Provide the (x, y) coordinate of the cell's center where the given text is located.  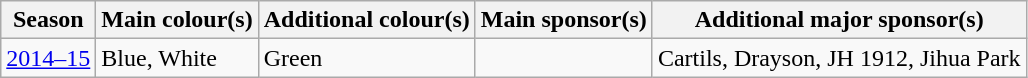
Additional major sponsor(s) (839, 20)
2014–15 (48, 58)
Main sponsor(s) (564, 20)
Season (48, 20)
Additional colour(s) (366, 20)
Blue, White (177, 58)
Cartils, Drayson, JH 1912, Jihua Park (839, 58)
Main colour(s) (177, 20)
Green (366, 58)
